Capture the cell that displays the provided text and extract its (X, Y) central coordinate. 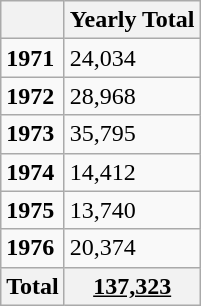
20,374 (132, 248)
1974 (33, 172)
35,795 (132, 134)
28,968 (132, 96)
1973 (33, 134)
1976 (33, 248)
24,034 (132, 58)
1972 (33, 96)
1975 (33, 210)
137,323 (132, 286)
13,740 (132, 210)
Yearly Total (132, 20)
Total (33, 286)
1971 (33, 58)
14,412 (132, 172)
